Detect which cell encompasses the target text, then output its (x, y) center coordinate. 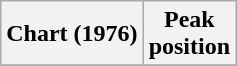
Peakposition (189, 34)
Chart (1976) (72, 34)
